For the text-containing cell, return its midpoint in [X, Y] coordinate format. 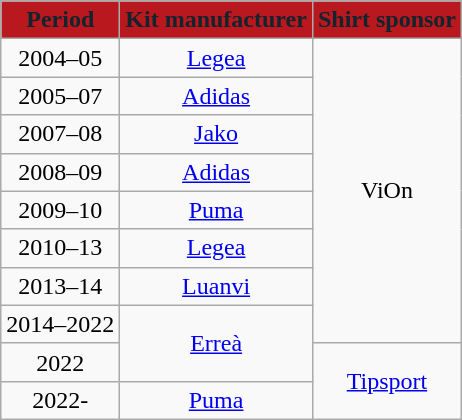
2007–08 [60, 134]
Erreà [216, 343]
2013–14 [60, 286]
Tipsport [386, 381]
Kit manufacturer [216, 20]
Period [60, 20]
Jako [216, 134]
2008–09 [60, 172]
2004–05 [60, 58]
2010–13 [60, 248]
2009–10 [60, 210]
2022- [60, 400]
Shirt sponsor [386, 20]
2022 [60, 362]
2005–07 [60, 96]
Luanvi [216, 286]
2014–2022 [60, 324]
ViOn [386, 191]
